Extract the [X, Y] coordinate from the center of the cell holding the provided text.  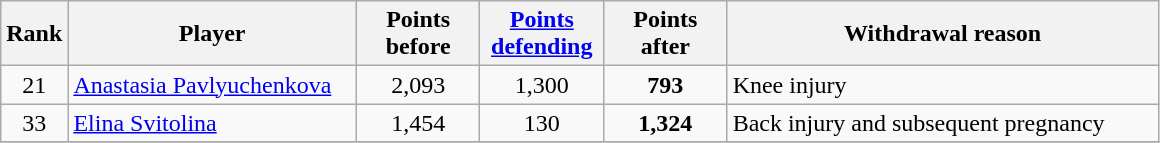
Rank [34, 34]
130 [542, 123]
Anastasia Pavlyuchenkova [212, 85]
21 [34, 85]
Withdrawal reason [942, 34]
33 [34, 123]
Points after [666, 34]
Player [212, 34]
Back injury and subsequent pregnancy [942, 123]
Points before [418, 34]
1,300 [542, 85]
Points defending [542, 34]
793 [666, 85]
1,454 [418, 123]
1,324 [666, 123]
Elina Svitolina [212, 123]
Knee injury [942, 85]
2,093 [418, 85]
